Detect which cell encompasses the target text, then output its [X, Y] center coordinate. 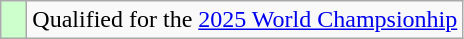
Qualified for the 2025 World Champsionhip [245, 20]
